Capture the cell that displays the provided text and extract its [x, y] central coordinate. 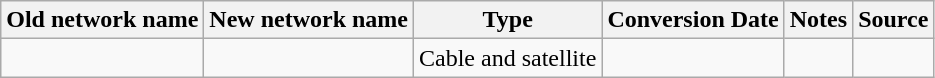
Cable and satellite [508, 58]
Source [894, 20]
Notes [818, 20]
Conversion Date [693, 20]
Old network name [102, 20]
New network name [309, 20]
Type [508, 20]
